Return (X, Y) of the center of cell containing provided text 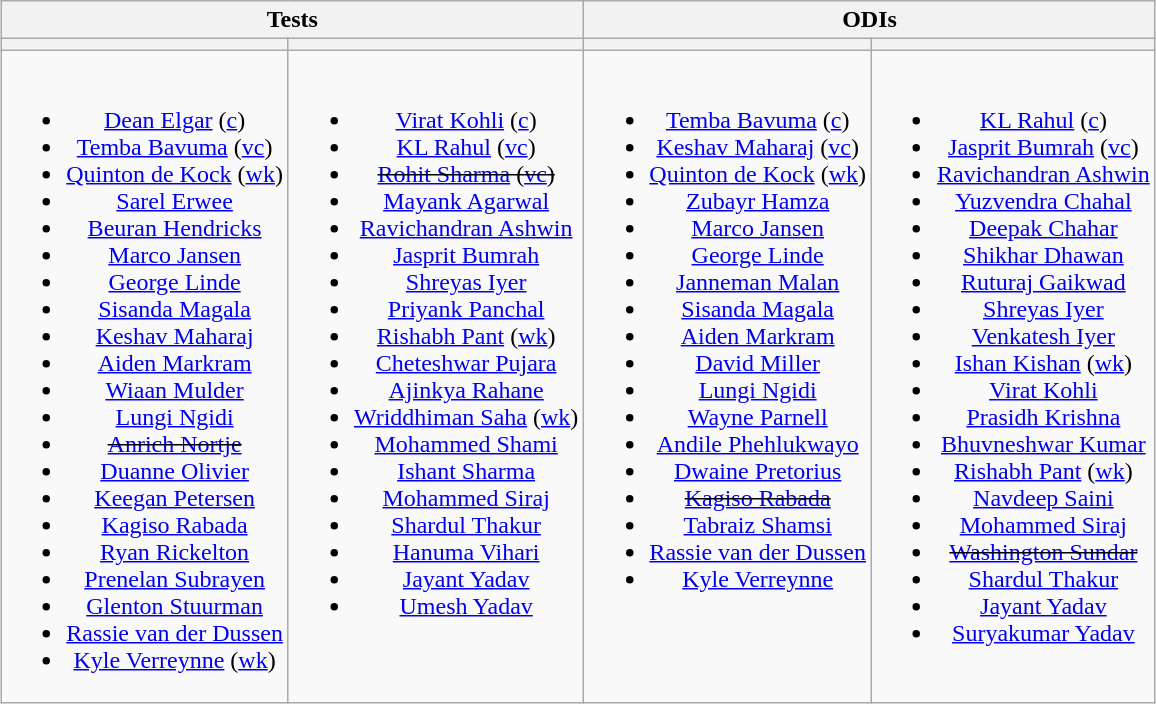
Tests (292, 20)
ODIs (870, 20)
